Detect which cell encompasses the target text, then output its (X, Y) center coordinate. 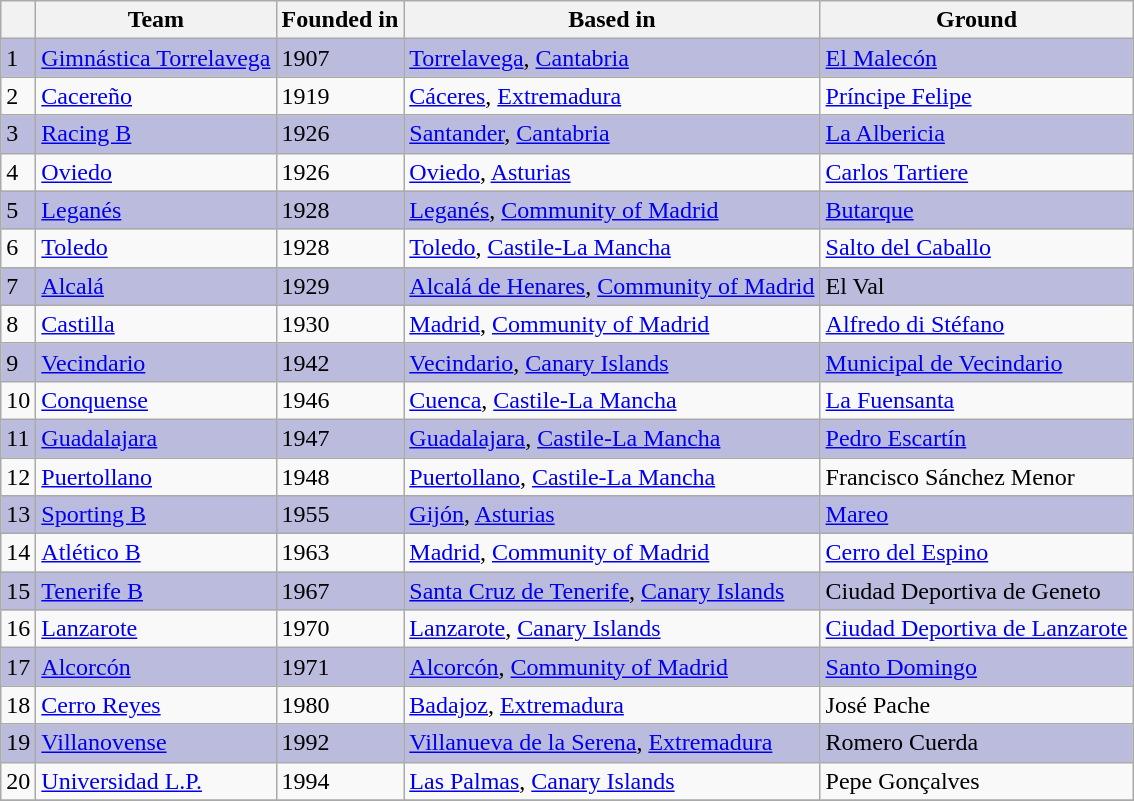
16 (18, 629)
Príncipe Felipe (976, 96)
Sporting B (156, 515)
19 (18, 743)
Oviedo (156, 172)
17 (18, 667)
Puertollano, Castile-La Mancha (612, 477)
Founded in (340, 20)
6 (18, 248)
Puertollano (156, 477)
La Albericia (976, 134)
1 (18, 58)
Alcalá de Henares, Community of Madrid (612, 286)
1967 (340, 591)
Alfredo di Stéfano (976, 324)
Cerro del Espino (976, 553)
7 (18, 286)
Ground (976, 20)
1947 (340, 438)
1992 (340, 743)
15 (18, 591)
Francisco Sánchez Menor (976, 477)
1963 (340, 553)
Gijón, Asturias (612, 515)
2 (18, 96)
Lanzarote, Canary Islands (612, 629)
Guadalajara, Castile-La Mancha (612, 438)
Vecindario (156, 362)
3 (18, 134)
Toledo, Castile-La Mancha (612, 248)
1946 (340, 400)
1919 (340, 96)
La Fuensanta (976, 400)
1980 (340, 705)
8 (18, 324)
Guadalajara (156, 438)
Cuenca, Castile-La Mancha (612, 400)
11 (18, 438)
Atlético B (156, 553)
Vecindario, Canary Islands (612, 362)
18 (18, 705)
José Pache (976, 705)
El Malecón (976, 58)
Butarque (976, 210)
1907 (340, 58)
El Val (976, 286)
1970 (340, 629)
Castilla (156, 324)
Cerro Reyes (156, 705)
20 (18, 781)
Oviedo, Asturias (612, 172)
Team (156, 20)
Badajoz, Extremadura (612, 705)
1929 (340, 286)
Pedro Escartín (976, 438)
Toledo (156, 248)
Villanueva de la Serena, Extremadura (612, 743)
Gimnástica Torrelavega (156, 58)
Las Palmas, Canary Islands (612, 781)
Tenerife B (156, 591)
Cáceres, Extremadura (612, 96)
Santander, Cantabria (612, 134)
1955 (340, 515)
Santo Domingo (976, 667)
5 (18, 210)
Leganés (156, 210)
Alcorcón, Community of Madrid (612, 667)
1930 (340, 324)
Mareo (976, 515)
Salto del Caballo (976, 248)
Santa Cruz de Tenerife, Canary Islands (612, 591)
10 (18, 400)
9 (18, 362)
Racing B (156, 134)
Alcalá (156, 286)
1948 (340, 477)
Romero Cuerda (976, 743)
4 (18, 172)
Villanovense (156, 743)
14 (18, 553)
Universidad L.P. (156, 781)
Alcorcón (156, 667)
Torrelavega, Cantabria (612, 58)
Municipal de Vecindario (976, 362)
Carlos Tartiere (976, 172)
1994 (340, 781)
13 (18, 515)
Leganés, Community of Madrid (612, 210)
Ciudad Deportiva de Geneto (976, 591)
Conquense (156, 400)
Based in (612, 20)
Pepe Gonçalves (976, 781)
Lanzarote (156, 629)
1942 (340, 362)
Ciudad Deportiva de Lanzarote (976, 629)
12 (18, 477)
Cacereño (156, 96)
1971 (340, 667)
